Return (x, y) of the center of cell containing provided text 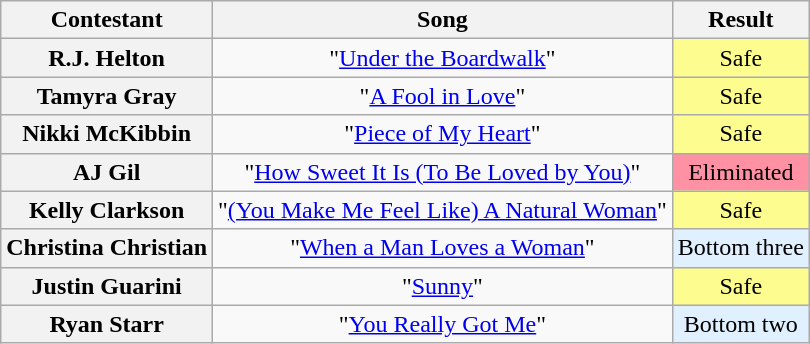
"When a Man Loves a Woman" (443, 248)
R.J. Helton (107, 58)
"Piece of My Heart" (443, 134)
Song (443, 20)
"A Fool in Love" (443, 96)
Eliminated (740, 172)
Result (740, 20)
"You Really Got Me" (443, 324)
Bottom three (740, 248)
"Under the Boardwalk" (443, 58)
AJ Gil (107, 172)
"(You Make Me Feel Like) A Natural Woman" (443, 210)
Bottom two (740, 324)
Nikki McKibbin (107, 134)
Ryan Starr (107, 324)
"Sunny" (443, 286)
"How Sweet It Is (To Be Loved by You)" (443, 172)
Christina Christian (107, 248)
Justin Guarini (107, 286)
Tamyra Gray (107, 96)
Contestant (107, 20)
Kelly Clarkson (107, 210)
